Search for the cell housing the specified text and yield its [X, Y] center coordinate. 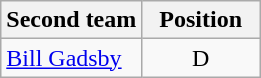
Position [201, 20]
Second team [72, 20]
D [201, 58]
Bill Gadsby [72, 58]
